Search for the cell housing the specified text and yield its [X, Y] center coordinate. 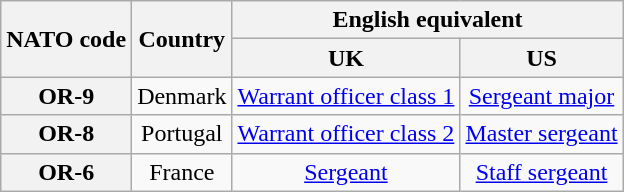
Staff sergeant [542, 172]
NATO code [66, 39]
Country [182, 39]
Master sergeant [542, 134]
Warrant officer class 2 [346, 134]
Sergeant [346, 172]
US [542, 58]
Denmark [182, 96]
OR-9 [66, 96]
Warrant officer class 1 [346, 96]
English equivalent [428, 20]
France [182, 172]
UK [346, 58]
Portugal [182, 134]
OR-8 [66, 134]
Sergeant major [542, 96]
OR-6 [66, 172]
